Return [X, Y] of the center of cell containing provided text 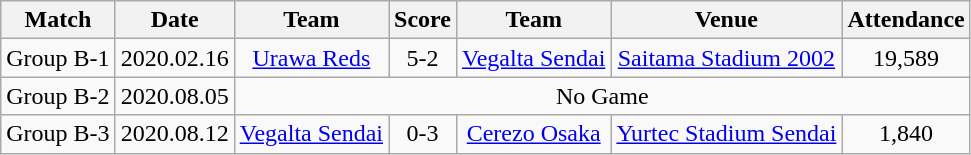
Group B-3 [58, 134]
Venue [726, 20]
No Game [602, 96]
2020.08.05 [174, 96]
5-2 [423, 58]
Urawa Reds [311, 58]
0-3 [423, 134]
Group B-1 [58, 58]
2020.08.12 [174, 134]
Score [423, 20]
Attendance [906, 20]
1,840 [906, 134]
Group B-2 [58, 96]
Match [58, 20]
2020.02.16 [174, 58]
Date [174, 20]
Yurtec Stadium Sendai [726, 134]
Saitama Stadium 2002 [726, 58]
19,589 [906, 58]
Cerezo Osaka [534, 134]
